Find where the given text appears and provide that cell's center as (x, y) coordinate. 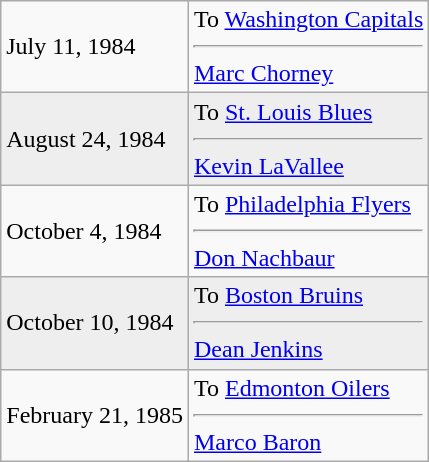
To St. Louis BluesKevin LaVallee (308, 139)
August 24, 1984 (95, 139)
July 11, 1984 (95, 47)
October 4, 1984 (95, 231)
October 10, 1984 (95, 323)
To Edmonton OilersMarco Baron (308, 415)
To Philadelphia FlyersDon Nachbaur (308, 231)
February 21, 1985 (95, 415)
To Boston BruinsDean Jenkins (308, 323)
To Washington CapitalsMarc Chorney (308, 47)
